Find where the given text appears and provide that cell's center as [X, Y] coordinate. 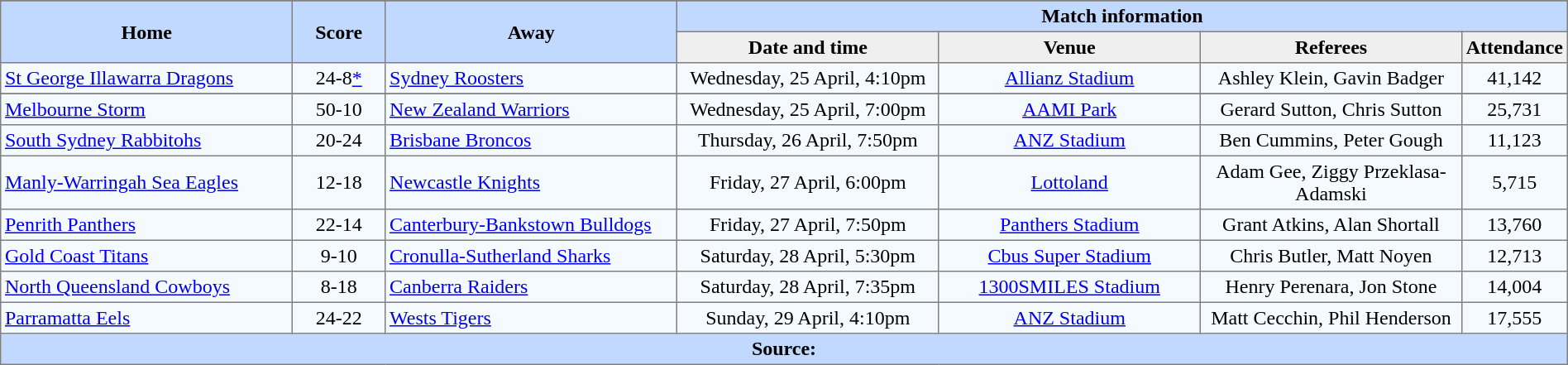
Sunday, 29 April, 4:10pm [808, 318]
1300SMILES Stadium [1070, 287]
Wests Tigers [531, 318]
Henry Perenara, Jon Stone [1331, 287]
Panthers Stadium [1070, 225]
13,760 [1514, 225]
25,731 [1514, 109]
Sydney Roosters [531, 79]
Manly-Warringah Sea Eagles [147, 182]
Ashley Klein, Gavin Badger [1331, 79]
Saturday, 28 April, 5:30pm [808, 256]
Wednesday, 25 April, 7:00pm [808, 109]
Home [147, 31]
Adam Gee, Ziggy Przeklasa-Adamski [1331, 182]
North Queensland Cowboys [147, 287]
12,713 [1514, 256]
Ben Cummins, Peter Gough [1331, 141]
Allianz Stadium [1070, 79]
Melbourne Storm [147, 109]
Friday, 27 April, 7:50pm [808, 225]
24-22 [339, 318]
Lottoland [1070, 182]
5,715 [1514, 182]
Date and time [808, 47]
New Zealand Warriors [531, 109]
Penrith Panthers [147, 225]
Saturday, 28 April, 7:35pm [808, 287]
17,555 [1514, 318]
9-10 [339, 256]
Away [531, 31]
14,004 [1514, 287]
12-18 [339, 182]
Gerard Sutton, Chris Sutton [1331, 109]
Attendance [1514, 47]
20-24 [339, 141]
Brisbane Broncos [531, 141]
Thursday, 26 April, 7:50pm [808, 141]
AAMI Park [1070, 109]
Chris Butler, Matt Noyen [1331, 256]
Canterbury-Bankstown Bulldogs [531, 225]
Gold Coast Titans [147, 256]
Grant Atkins, Alan Shortall [1331, 225]
Parramatta Eels [147, 318]
Matt Cecchin, Phil Henderson [1331, 318]
Canberra Raiders [531, 287]
Cronulla-Sutherland Sharks [531, 256]
Source: [784, 349]
24-8* [339, 79]
Cbus Super Stadium [1070, 256]
41,142 [1514, 79]
8-18 [339, 287]
Score [339, 31]
50-10 [339, 109]
Wednesday, 25 April, 4:10pm [808, 79]
Venue [1070, 47]
Newcastle Knights [531, 182]
South Sydney Rabbitohs [147, 141]
11,123 [1514, 141]
Friday, 27 April, 6:00pm [808, 182]
Match information [1123, 17]
Referees [1331, 47]
22-14 [339, 225]
St George Illawarra Dragons [147, 79]
